Provide the (x, y) coordinate of the cell's center where the given text is located.  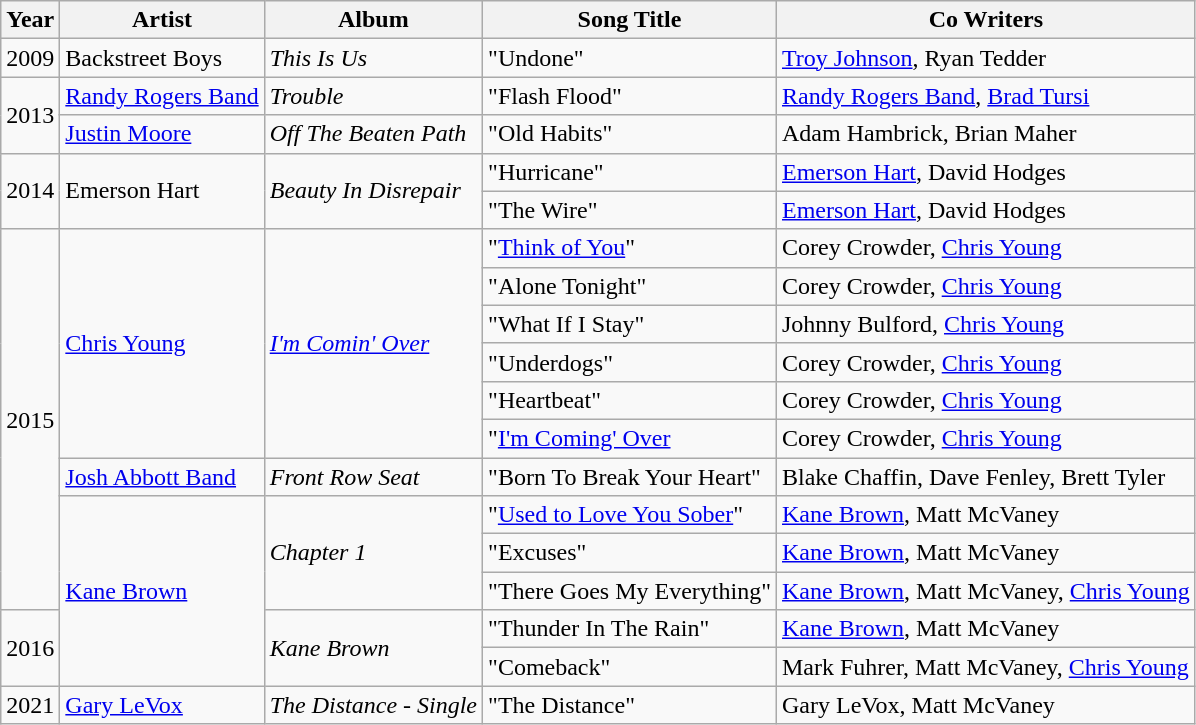
Year (30, 20)
Off The Beaten Path (373, 134)
"Old Habits" (630, 134)
This Is Us (373, 58)
"Alone Tonight" (630, 286)
I'm Comin' Over (373, 343)
"There Goes My Everything" (630, 591)
2015 (30, 420)
Troy Johnson, Ryan Tedder (986, 58)
Album (373, 20)
"Flash Flood" (630, 96)
Gary LeVox, Matt McVaney (986, 705)
Johnny Bulford, Chris Young (986, 324)
"Think of You" (630, 248)
"Hurricane" (630, 172)
"Underdogs" (630, 362)
Artist (162, 20)
2016 (30, 648)
The Distance - Single (373, 705)
Front Row Seat (373, 477)
Co Writers (986, 20)
"Born To Break Your Heart" (630, 477)
Emerson Hart (162, 191)
Trouble (373, 96)
"Thunder In The Rain" (630, 629)
2021 (30, 705)
"What If I Stay" (630, 324)
2014 (30, 191)
Adam Hambrick, Brian Maher (986, 134)
Josh Abbott Band (162, 477)
Justin Moore (162, 134)
Blake Chaffin, Dave Fenley, Brett Tyler (986, 477)
Randy Rogers Band, Brad Tursi (986, 96)
"Excuses" (630, 553)
Kane Brown, Matt McVaney, Chris Young (986, 591)
Backstreet Boys (162, 58)
"Heartbeat" (630, 400)
Randy Rogers Band (162, 96)
Chris Young (162, 343)
2013 (30, 115)
Song Title (630, 20)
2009 (30, 58)
"Used to Love You Sober" (630, 515)
Beauty In Disrepair (373, 191)
Mark Fuhrer, Matt McVaney, Chris Young (986, 667)
"Comeback" (630, 667)
"The Distance" (630, 705)
Chapter 1 (373, 553)
"Undone" (630, 58)
"I'm Coming' Over (630, 438)
Gary LeVox (162, 705)
"The Wire" (630, 210)
